Capture the cell that displays the provided text and extract its [X, Y] central coordinate. 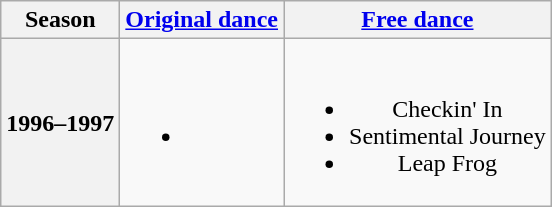
1996–1997 [60, 122]
Season [60, 20]
Original dance [202, 20]
Checkin' In Sentimental Journey Leap Frog [418, 122]
Free dance [418, 20]
